Return the [x, y] coordinate for the center point of the cell that contains the specified text.  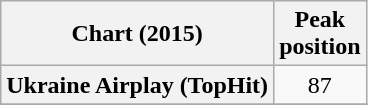
Peakposition [320, 34]
Ukraine Airplay (TopHit) [138, 85]
87 [320, 85]
Chart (2015) [138, 34]
